Scan for the cell matching the given text and deliver its (X, Y) coordinate at center. 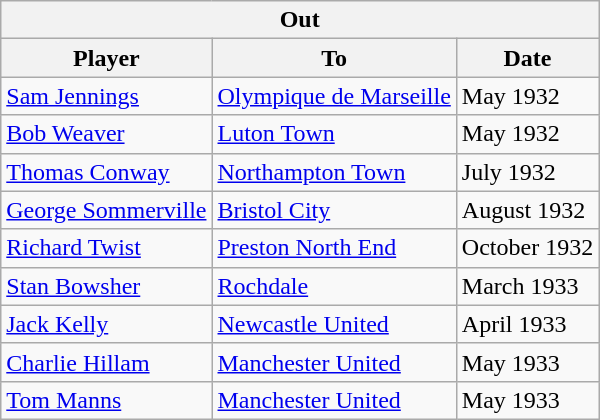
Sam Jennings (106, 96)
Bristol City (334, 210)
July 1932 (527, 172)
Date (527, 58)
Stan Bowsher (106, 286)
Tom Manns (106, 400)
Thomas Conway (106, 172)
Olympique de Marseille (334, 96)
Richard Twist (106, 248)
Jack Kelly (106, 324)
October 1932 (527, 248)
Newcastle United (334, 324)
Northampton Town (334, 172)
August 1932 (527, 210)
Rochdale (334, 286)
George Sommerville (106, 210)
Charlie Hillam (106, 362)
Player (106, 58)
To (334, 58)
Bob Weaver (106, 134)
Preston North End (334, 248)
April 1933 (527, 324)
Luton Town (334, 134)
March 1933 (527, 286)
Out (300, 20)
